Search for the cell housing the specified text and yield its [X, Y] center coordinate. 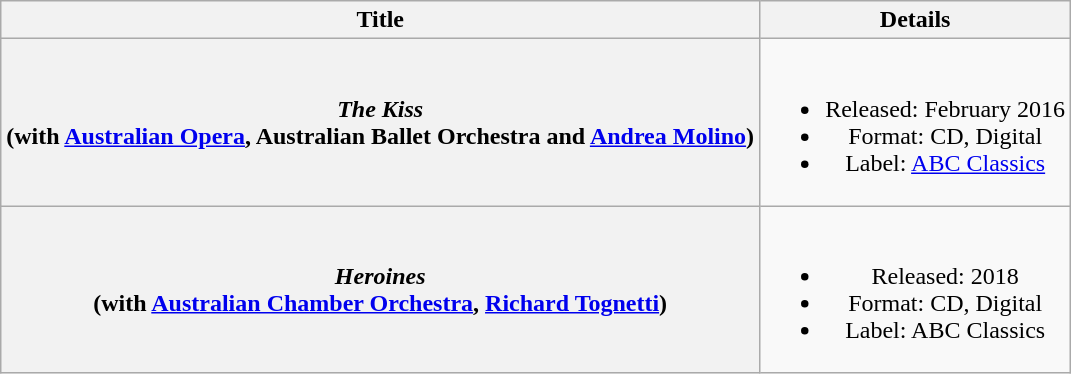
Details [916, 20]
Released: 2018Format: CD, DigitalLabel: ABC Classics [916, 290]
Title [380, 20]
Heroines (with Australian Chamber Orchestra, Richard Tognetti) [380, 290]
The Kiss (with Australian Opera, Australian Ballet Orchestra and Andrea Molino) [380, 122]
Released: February 2016Format: CD, DigitalLabel: ABC Classics [916, 122]
